Scan for the cell matching the given text and deliver its (X, Y) coordinate at center. 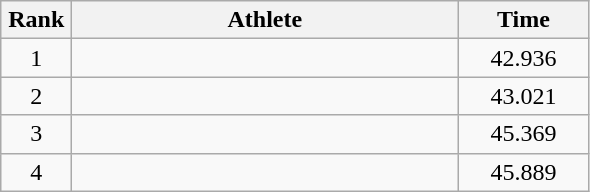
Rank (36, 20)
3 (36, 134)
4 (36, 172)
42.936 (524, 58)
1 (36, 58)
2 (36, 96)
Athlete (265, 20)
43.021 (524, 96)
45.369 (524, 134)
Time (524, 20)
45.889 (524, 172)
